Return [X, Y] of the center of cell containing provided text 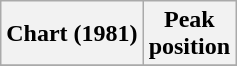
Peakposition [189, 34]
Chart (1981) [72, 34]
